Capture the cell that displays the provided text and extract its (x, y) central coordinate. 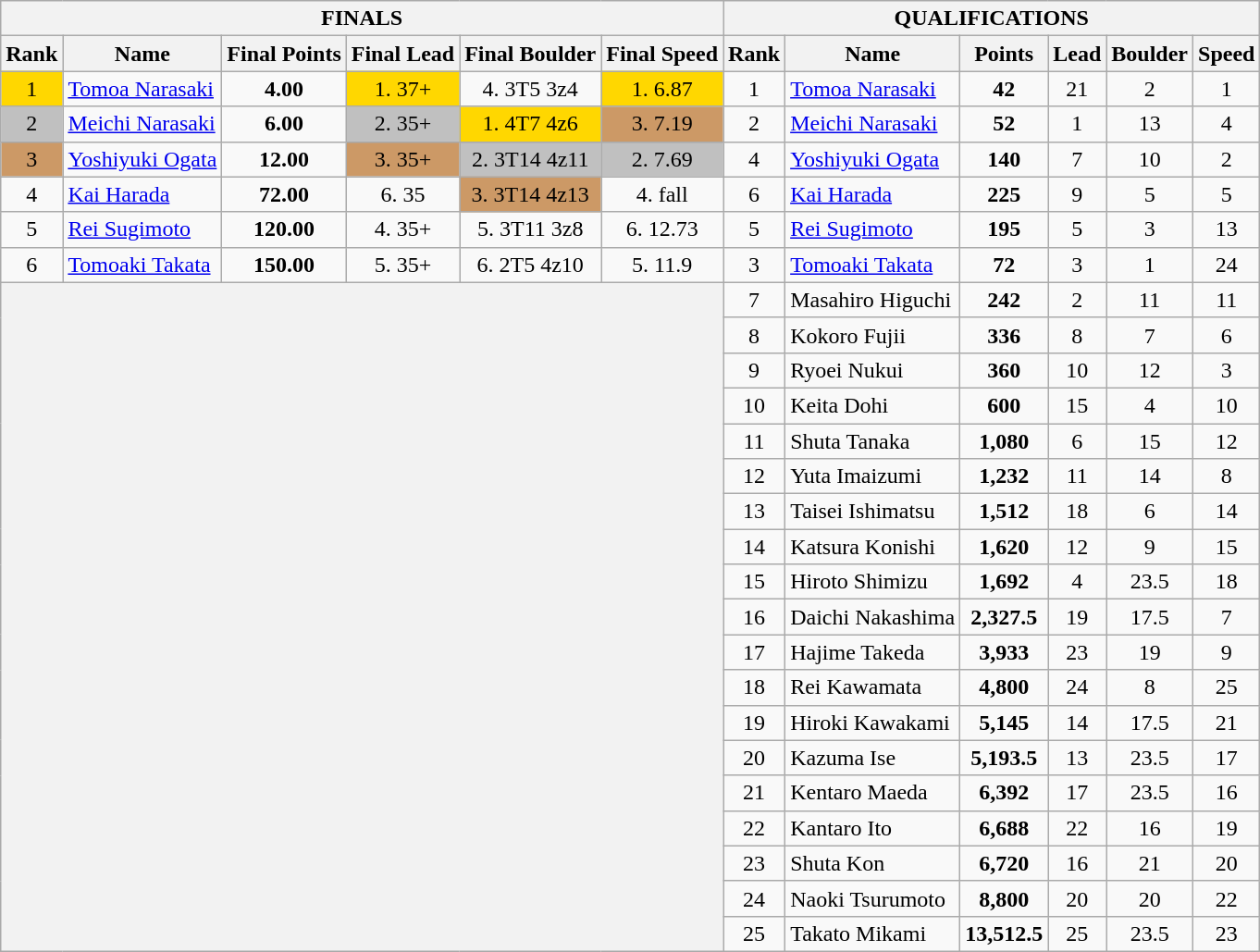
Shuta Kon (873, 863)
3. 7.19 (662, 124)
Keita Dohi (873, 405)
Points (1005, 54)
Katsura Konishi (873, 547)
4. 35+ (402, 229)
42 (1005, 89)
Rei Kawamata (873, 687)
Kokoro Fujii (873, 335)
1,512 (1005, 512)
6. 35 (402, 194)
Masahiro Higuchi (873, 300)
150.00 (284, 265)
6,392 (1005, 793)
Final Lead (402, 54)
Ryoei Nukui (873, 370)
6. 2T5 4z10 (531, 265)
FINALS (363, 19)
5,193.5 (1005, 758)
2. 3T14 4z11 (531, 159)
120.00 (284, 229)
Kantaro Ito (873, 828)
1,232 (1005, 476)
4.00 (284, 89)
6.00 (284, 124)
5. 35+ (402, 265)
1. 37+ (402, 89)
Daichi Nakashima (873, 617)
2,327.5 (1005, 617)
Hajime Takeda (873, 652)
600 (1005, 405)
Kazuma Ise (873, 758)
195 (1005, 229)
Hiroto Shimizu (873, 582)
1,692 (1005, 582)
Taisei Ishimatsu (873, 512)
Takato Mikami (873, 933)
1,080 (1005, 441)
52 (1005, 124)
3. 35+ (402, 159)
Final Speed (662, 54)
1. 4T7 4z6 (531, 124)
72.00 (284, 194)
140 (1005, 159)
Hiroki Kawakami (873, 723)
5,145 (1005, 723)
6,688 (1005, 828)
3. 3T14 4z13 (531, 194)
Boulder (1150, 54)
8,800 (1005, 898)
Kentaro Maeda (873, 793)
225 (1005, 194)
Final Points (284, 54)
Yuta Imaizumi (873, 476)
Lead (1077, 54)
13,512.5 (1005, 933)
Final Boulder (531, 54)
QUALIFICATIONS (992, 19)
Shuta Tanaka (873, 441)
6,720 (1005, 863)
72 (1005, 265)
4. 3T5 3z4 (531, 89)
6. 12.73 (662, 229)
336 (1005, 335)
1. 6.87 (662, 89)
242 (1005, 300)
2. 35+ (402, 124)
Speed (1227, 54)
3,933 (1005, 652)
5. 3T11 3z8 (531, 229)
4,800 (1005, 687)
5. 11.9 (662, 265)
4. fall (662, 194)
Naoki Tsurumoto (873, 898)
12.00 (284, 159)
2. 7.69 (662, 159)
360 (1005, 370)
1,620 (1005, 547)
